Scan for the cell matching the given text and deliver its (x, y) coordinate at center. 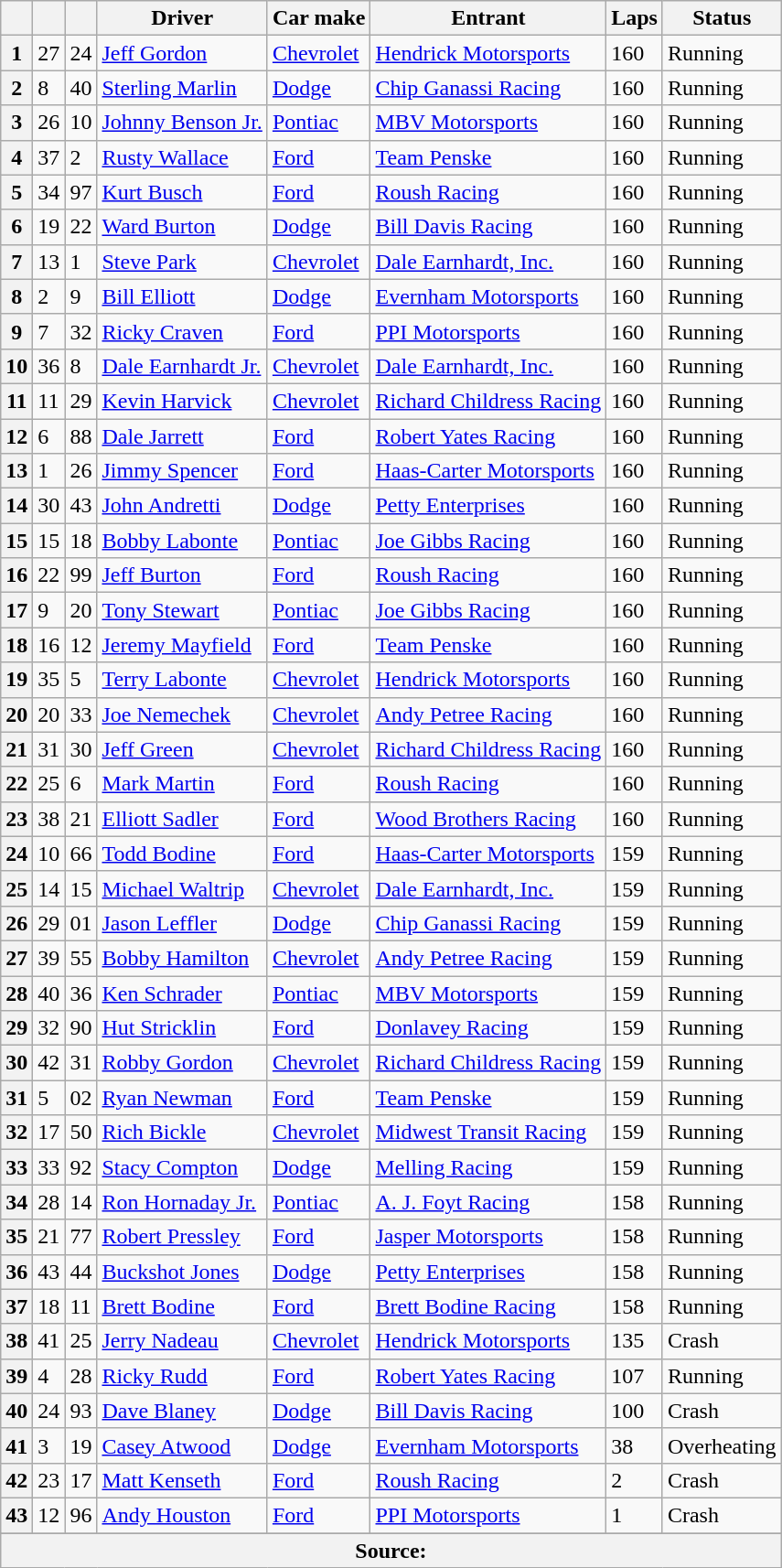
Elliott Sadler (182, 819)
Jeff Burton (182, 575)
77 (80, 1237)
Wood Brothers Racing (488, 819)
Entrant (488, 18)
Jimmy Spencer (182, 471)
92 (80, 1167)
Kurt Busch (182, 192)
50 (80, 1133)
Terry Labonte (182, 680)
Rich Bickle (182, 1133)
Overheating (722, 1445)
88 (80, 436)
Todd Bodine (182, 854)
Michael Waltrip (182, 888)
Jeremy Mayfield (182, 645)
Bobby Hamilton (182, 958)
Jeff Gordon (182, 53)
Stacy Compton (182, 1167)
Donlavey Racing (488, 1028)
97 (80, 192)
Ward Burton (182, 227)
Johnny Benson Jr. (182, 123)
01 (80, 923)
Midwest Transit Racing (488, 1133)
Driver (182, 18)
Melling Racing (488, 1167)
Brett Bodine (182, 1306)
Steve Park (182, 262)
55 (80, 958)
Jeff Green (182, 749)
Status (722, 18)
93 (80, 1411)
Matt Kenseth (182, 1480)
Laps (635, 18)
Ron Hornaday Jr. (182, 1202)
100 (635, 1411)
John Andretti (182, 506)
Jerry Nadeau (182, 1341)
44 (80, 1272)
Dale Jarrett (182, 436)
Bill Elliott (182, 296)
Source: (391, 1551)
Ricky Craven (182, 331)
Dale Earnhardt Jr. (182, 366)
Rusty Wallace (182, 157)
Dave Blaney (182, 1411)
96 (80, 1515)
99 (80, 575)
Robert Pressley (182, 1237)
A. J. Foyt Racing (488, 1202)
02 (80, 1098)
135 (635, 1341)
Hut Stricklin (182, 1028)
Joe Nemechek (182, 714)
Casey Atwood (182, 1445)
Jasper Motorsports (488, 1237)
Buckshot Jones (182, 1272)
Robby Gordon (182, 1063)
Andy Houston (182, 1515)
Ken Schrader (182, 993)
90 (80, 1028)
Tony Stewart (182, 610)
Ricky Rudd (182, 1376)
Mark Martin (182, 784)
Sterling Marlin (182, 88)
Brett Bodine Racing (488, 1306)
Jason Leffler (182, 923)
Car make (318, 18)
Ryan Newman (182, 1098)
Bobby Labonte (182, 541)
107 (635, 1376)
Kevin Harvick (182, 401)
66 (80, 854)
